Locate the cell with the specified text and output its [x, y] center coordinate. 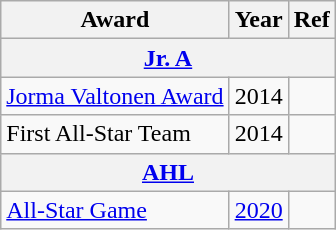
Ref [312, 20]
AHL [168, 172]
First All-Star Team [115, 134]
2020 [258, 210]
Jr. A [168, 58]
Year [258, 20]
All-Star Game [115, 210]
Award [115, 20]
Jorma Valtonen Award [115, 96]
